Search for the cell housing the specified text and yield its (x, y) center coordinate. 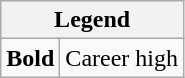
Bold (30, 58)
Legend (92, 20)
Career high (122, 58)
